For the text-containing cell, return its midpoint in [X, Y] coordinate format. 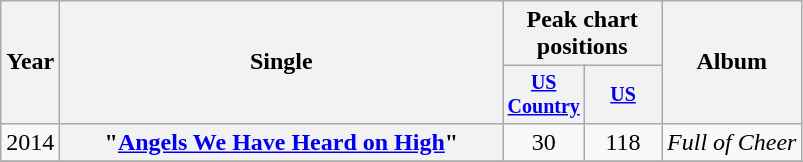
Full of Cheer [732, 142]
Peak chartpositions [582, 34]
118 [624, 142]
Single [282, 62]
Album [732, 62]
30 [544, 142]
2014 [30, 142]
US [624, 94]
US Country [544, 94]
Year [30, 62]
"Angels We Have Heard on High" [282, 142]
